Identify which cell holds the provided text, then report its [X, Y] central coordinate. 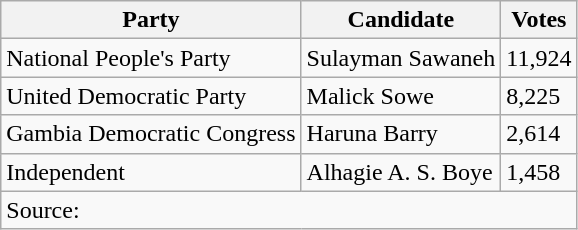
Candidate [401, 20]
Gambia Democratic Congress [151, 134]
Sulayman Sawaneh [401, 58]
Alhagie A. S. Boye [401, 172]
Haruna Barry [401, 134]
11,924 [539, 58]
Malick Sowe [401, 96]
Votes [539, 20]
United Democratic Party [151, 96]
1,458 [539, 172]
Party [151, 20]
2,614 [539, 134]
8,225 [539, 96]
Source: [289, 210]
National People's Party [151, 58]
Independent [151, 172]
